Capture the cell that displays the provided text and extract its (X, Y) central coordinate. 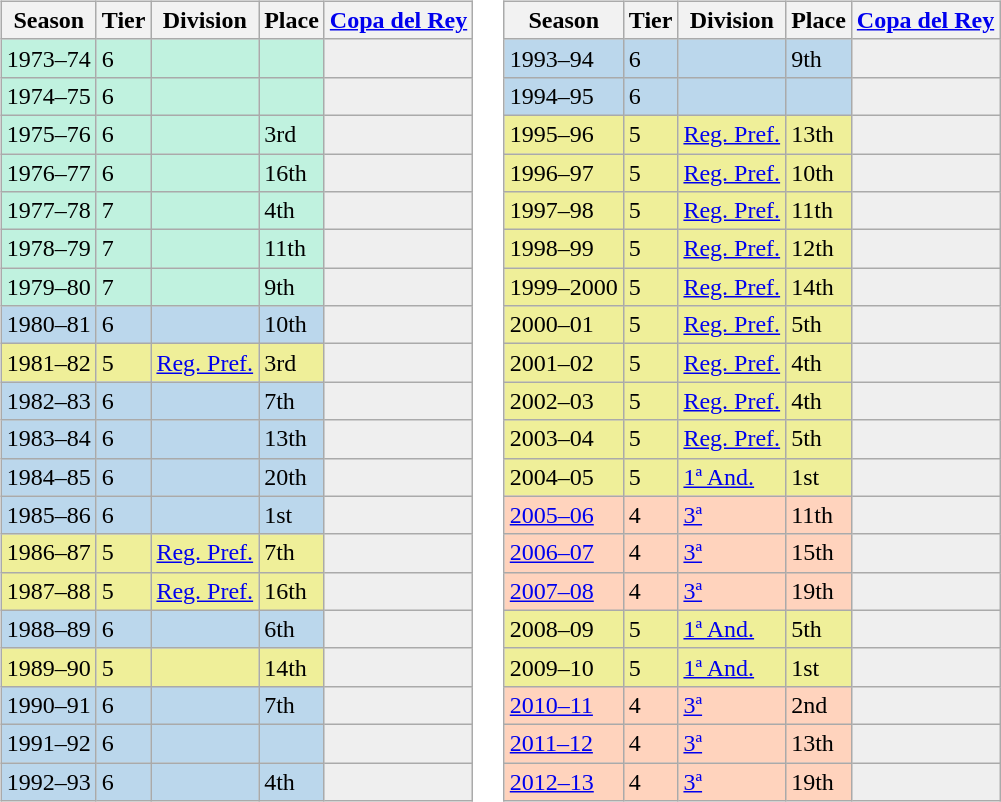
1988–89 (48, 629)
1985–86 (48, 515)
1990–91 (48, 705)
1987–88 (48, 591)
1998–99 (564, 249)
2011–12 (564, 743)
2010–11 (564, 705)
2004–05 (564, 477)
2009–10 (564, 667)
1999–2000 (564, 287)
1981–82 (48, 363)
20th (292, 477)
12th (819, 249)
1974–75 (48, 96)
1976–77 (48, 173)
1977–78 (48, 211)
2012–13 (564, 781)
2006–07 (564, 553)
2007–08 (564, 591)
6th (292, 629)
1992–93 (48, 781)
1982–83 (48, 401)
1973–74 (48, 58)
1996–97 (564, 173)
1995–96 (564, 134)
1989–90 (48, 667)
1984–85 (48, 477)
1986–87 (48, 553)
2001–02 (564, 363)
2008–09 (564, 629)
1993–94 (564, 58)
1980–81 (48, 325)
1975–76 (48, 134)
1978–79 (48, 249)
1997–98 (564, 211)
2nd (819, 705)
2003–04 (564, 439)
1983–84 (48, 439)
1994–95 (564, 96)
15th (819, 553)
2005–06 (564, 515)
1979–80 (48, 287)
2002–03 (564, 401)
2000–01 (564, 325)
1991–92 (48, 743)
